Return [x, y] of the center of cell containing provided text 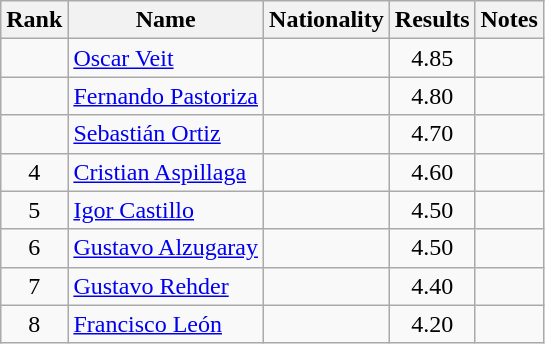
Gustavo Rehder [166, 286]
Francisco León [166, 324]
Name [166, 20]
8 [34, 324]
Igor Castillo [166, 210]
Results [432, 20]
5 [34, 210]
4.80 [432, 96]
4.85 [432, 58]
Oscar Veit [166, 58]
4.20 [432, 324]
Notes [509, 20]
4 [34, 172]
Sebastián Ortiz [166, 134]
Nationality [327, 20]
Fernando Pastoriza [166, 96]
Gustavo Alzugaray [166, 248]
7 [34, 286]
Rank [34, 20]
4.70 [432, 134]
4.40 [432, 286]
4.60 [432, 172]
6 [34, 248]
Cristian Aspillaga [166, 172]
